Identify which cell holds the provided text, then report its (X, Y) central coordinate. 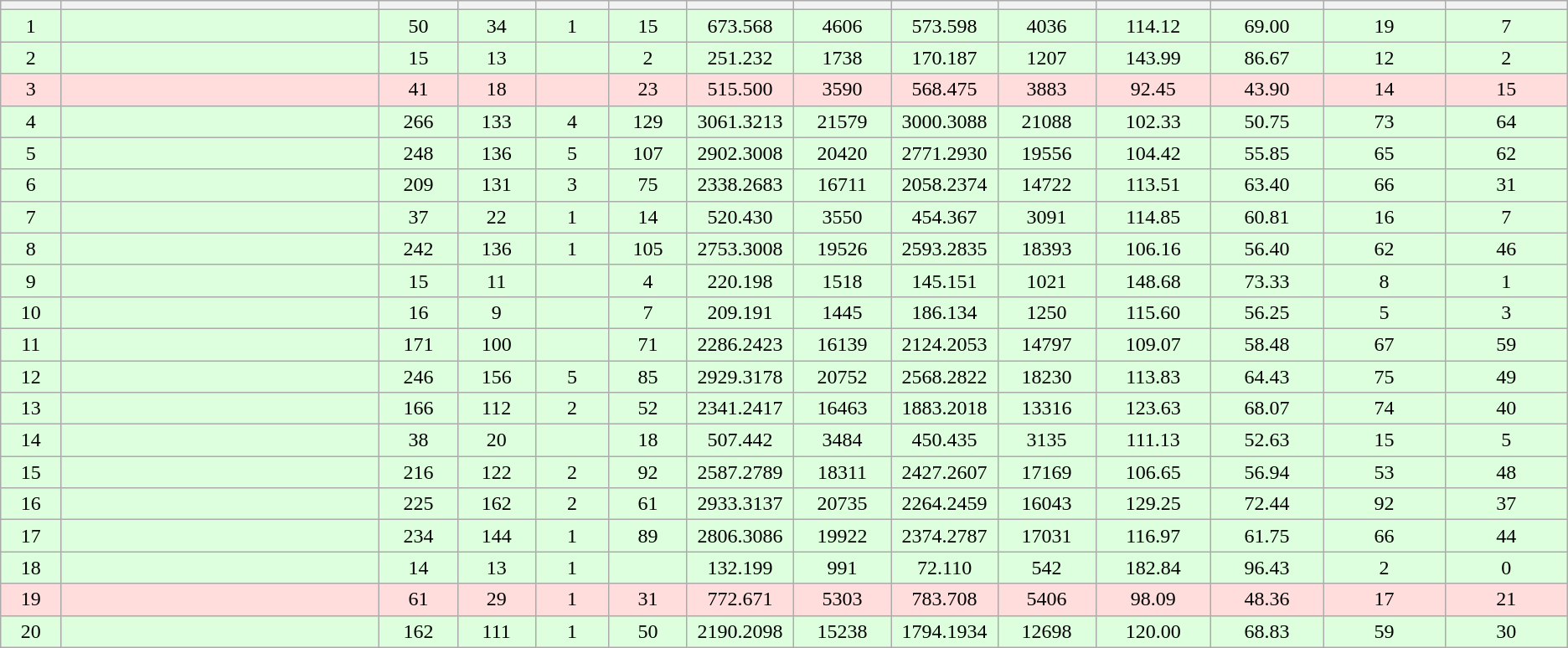
13316 (1047, 409)
50.75 (1266, 121)
450.435 (945, 440)
102.33 (1153, 121)
2753.3008 (740, 249)
17169 (1047, 472)
2568.2822 (945, 376)
14797 (1047, 344)
113.83 (1153, 376)
114.12 (1153, 26)
783.708 (945, 599)
144 (496, 536)
2374.2787 (945, 536)
30 (1506, 631)
109.07 (1153, 344)
248 (419, 153)
3590 (843, 90)
1794.1934 (945, 631)
16139 (843, 344)
16711 (843, 185)
2771.2930 (945, 153)
2058.2374 (945, 185)
65 (1385, 153)
209 (419, 185)
3061.3213 (740, 121)
220.198 (740, 280)
56.40 (1266, 249)
542 (1047, 568)
0 (1506, 568)
156 (496, 376)
116.97 (1153, 536)
18393 (1047, 249)
53 (1385, 472)
72.44 (1266, 504)
20420 (843, 153)
186.134 (945, 312)
170.187 (945, 58)
92.45 (1153, 90)
48 (1506, 472)
19556 (1047, 153)
148.68 (1153, 280)
3091 (1047, 217)
12698 (1047, 631)
2341.2417 (740, 409)
68.07 (1266, 409)
22 (496, 217)
673.568 (740, 26)
114.85 (1153, 217)
2190.2098 (740, 631)
1021 (1047, 280)
772.671 (740, 599)
56.25 (1266, 312)
63.40 (1266, 185)
573.598 (945, 26)
171 (419, 344)
106.65 (1153, 472)
107 (648, 153)
48.36 (1266, 599)
507.442 (740, 440)
21 (1506, 599)
106.16 (1153, 249)
1738 (843, 58)
112 (496, 409)
1445 (843, 312)
129 (648, 121)
266 (419, 121)
100 (496, 344)
89 (648, 536)
3550 (843, 217)
166 (419, 409)
72.110 (945, 568)
131 (496, 185)
38 (419, 440)
74 (1385, 409)
68.83 (1266, 631)
2587.2789 (740, 472)
2902.3008 (740, 153)
5406 (1047, 599)
3135 (1047, 440)
3000.3088 (945, 121)
41 (419, 90)
67 (1385, 344)
19526 (843, 249)
4606 (843, 26)
61.75 (1266, 536)
129.25 (1153, 504)
111 (496, 631)
56.94 (1266, 472)
2338.2683 (740, 185)
71 (648, 344)
2933.3137 (740, 504)
17031 (1047, 536)
23 (648, 90)
52.63 (1266, 440)
73.33 (1266, 280)
19922 (843, 536)
52 (648, 409)
132.199 (740, 568)
10 (31, 312)
120.00 (1153, 631)
2806.3086 (740, 536)
14722 (1047, 185)
2124.2053 (945, 344)
113.51 (1153, 185)
225 (419, 504)
242 (419, 249)
60.81 (1266, 217)
16463 (843, 409)
2593.2835 (945, 249)
133 (496, 121)
2286.2423 (740, 344)
16043 (1047, 504)
20735 (843, 504)
3883 (1047, 90)
251.232 (740, 58)
29 (496, 599)
73 (1385, 121)
520.430 (740, 217)
40 (1506, 409)
115.60 (1153, 312)
1250 (1047, 312)
96.43 (1266, 568)
85 (648, 376)
568.475 (945, 90)
43.90 (1266, 90)
143.99 (1153, 58)
46 (1506, 249)
44 (1506, 536)
123.63 (1153, 409)
111.13 (1153, 440)
454.367 (945, 217)
58.48 (1266, 344)
2264.2459 (945, 504)
105 (648, 249)
246 (419, 376)
3484 (843, 440)
182.84 (1153, 568)
21579 (843, 121)
64 (1506, 121)
1883.2018 (945, 409)
5303 (843, 599)
145.151 (945, 280)
34 (496, 26)
20752 (843, 376)
4036 (1047, 26)
104.42 (1153, 153)
1207 (1047, 58)
98.09 (1153, 599)
18311 (843, 472)
6 (31, 185)
21088 (1047, 121)
122 (496, 472)
69.00 (1266, 26)
15238 (843, 631)
515.500 (740, 90)
55.85 (1266, 153)
1518 (843, 280)
64.43 (1266, 376)
209.191 (740, 312)
18230 (1047, 376)
2929.3178 (740, 376)
991 (843, 568)
216 (419, 472)
49 (1506, 376)
2427.2607 (945, 472)
234 (419, 536)
86.67 (1266, 58)
